Capture the cell that displays the provided text and extract its [x, y] central coordinate. 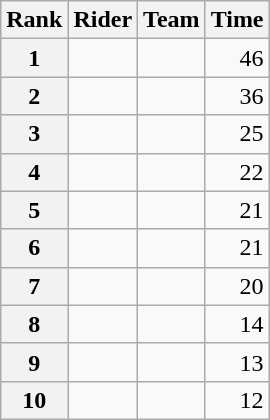
46 [237, 58]
13 [237, 362]
10 [34, 400]
8 [34, 324]
2 [34, 96]
22 [237, 172]
4 [34, 172]
Team [172, 20]
6 [34, 248]
Time [237, 20]
14 [237, 324]
9 [34, 362]
1 [34, 58]
5 [34, 210]
20 [237, 286]
7 [34, 286]
12 [237, 400]
3 [34, 134]
36 [237, 96]
25 [237, 134]
Rider [103, 20]
Rank [34, 20]
